Find where the given text appears and provide that cell's center as (x, y) coordinate. 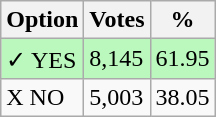
Option (42, 20)
38.05 (182, 97)
✓ YES (42, 59)
5,003 (117, 97)
8,145 (117, 59)
% (182, 20)
X NO (42, 97)
Votes (117, 20)
61.95 (182, 59)
